Extract the (X, Y) coordinate from the center of the cell holding the provided text.  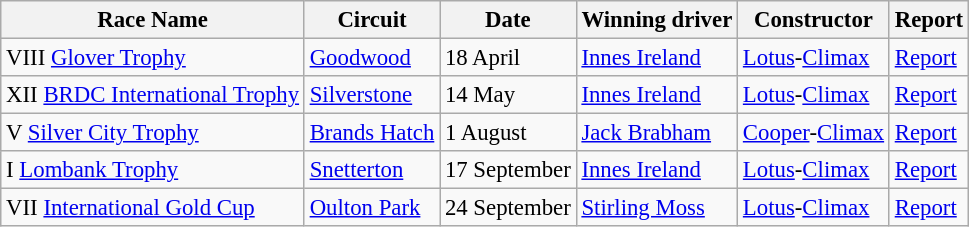
Snetterton (372, 170)
VII International Gold Cup (153, 208)
1 August (508, 133)
VIII Glover Trophy (153, 58)
Winning driver (656, 20)
14 May (508, 95)
24 September (508, 208)
17 September (508, 170)
Silverstone (372, 95)
Oulton Park (372, 208)
18 April (508, 58)
Date (508, 20)
Jack Brabham (656, 133)
Stirling Moss (656, 208)
V Silver City Trophy (153, 133)
I Lombank Trophy (153, 170)
Circuit (372, 20)
Brands Hatch (372, 133)
Cooper-Climax (814, 133)
Constructor (814, 20)
Race Name (153, 20)
Goodwood (372, 58)
XII BRDC International Trophy (153, 95)
